Find where the given text appears and provide that cell's center as (X, Y) coordinate. 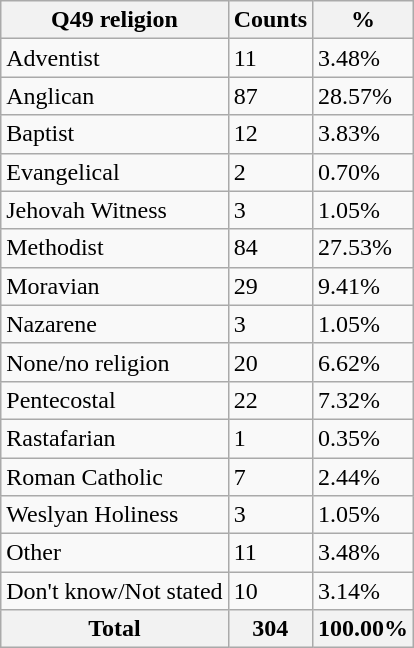
Baptist (114, 134)
304 (270, 629)
12 (270, 134)
2 (270, 172)
7.32% (364, 400)
Other (114, 553)
29 (270, 286)
Weslyan Holiness (114, 515)
10 (270, 591)
None/no religion (114, 362)
Q49 religion (114, 20)
20 (270, 362)
2.44% (364, 477)
9.41% (364, 286)
Don't know/Not stated (114, 591)
Total (114, 629)
28.57% (364, 96)
0.35% (364, 438)
27.53% (364, 248)
22 (270, 400)
0.70% (364, 172)
3.14% (364, 591)
6.62% (364, 362)
Pentecostal (114, 400)
Evangelical (114, 172)
Methodist (114, 248)
Anglican (114, 96)
Rastafarian (114, 438)
7 (270, 477)
Counts (270, 20)
% (364, 20)
Nazarene (114, 324)
Moravian (114, 286)
Roman Catholic (114, 477)
Jehovah Witness (114, 210)
87 (270, 96)
Adventist (114, 58)
1 (270, 438)
100.00% (364, 629)
84 (270, 248)
3.83% (364, 134)
